Output the (X, Y) coordinate of the center of the cell containing the given text.  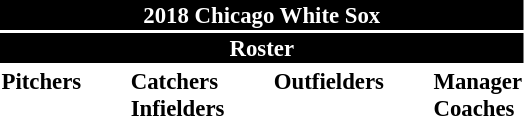
2018 Chicago White Sox (262, 15)
Roster (262, 48)
